Return the (X, Y) coordinate for the center point of the cell that contains the specified text.  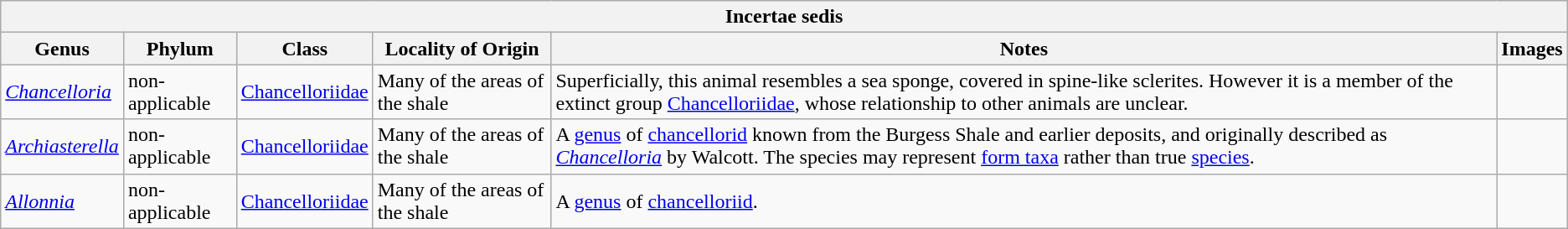
Archiasterella (62, 146)
Genus (62, 49)
Images (1532, 49)
Incertae sedis (784, 17)
Class (305, 49)
Notes (1024, 49)
Allonnia (62, 201)
Phylum (179, 49)
Locality of Origin (462, 49)
A genus of chancelloriid. (1024, 201)
Chancelloria (62, 92)
